Scan for the cell matching the given text and deliver its [x, y] coordinate at center. 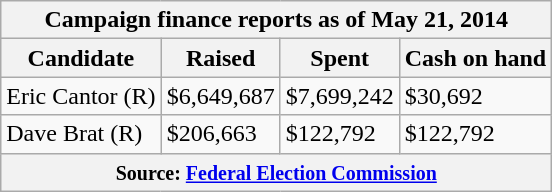
Raised [220, 58]
$30,692 [475, 96]
Source: Federal Election Commission [276, 172]
Campaign finance reports as of May 21, 2014 [276, 20]
Dave Brat (R) [81, 134]
$7,699,242 [340, 96]
$6,649,687 [220, 96]
$206,663 [220, 134]
Spent [340, 58]
Candidate [81, 58]
Cash on hand [475, 58]
Eric Cantor (R) [81, 96]
